Determine the (X, Y) coordinate at the center of the cell enclosing the given text.  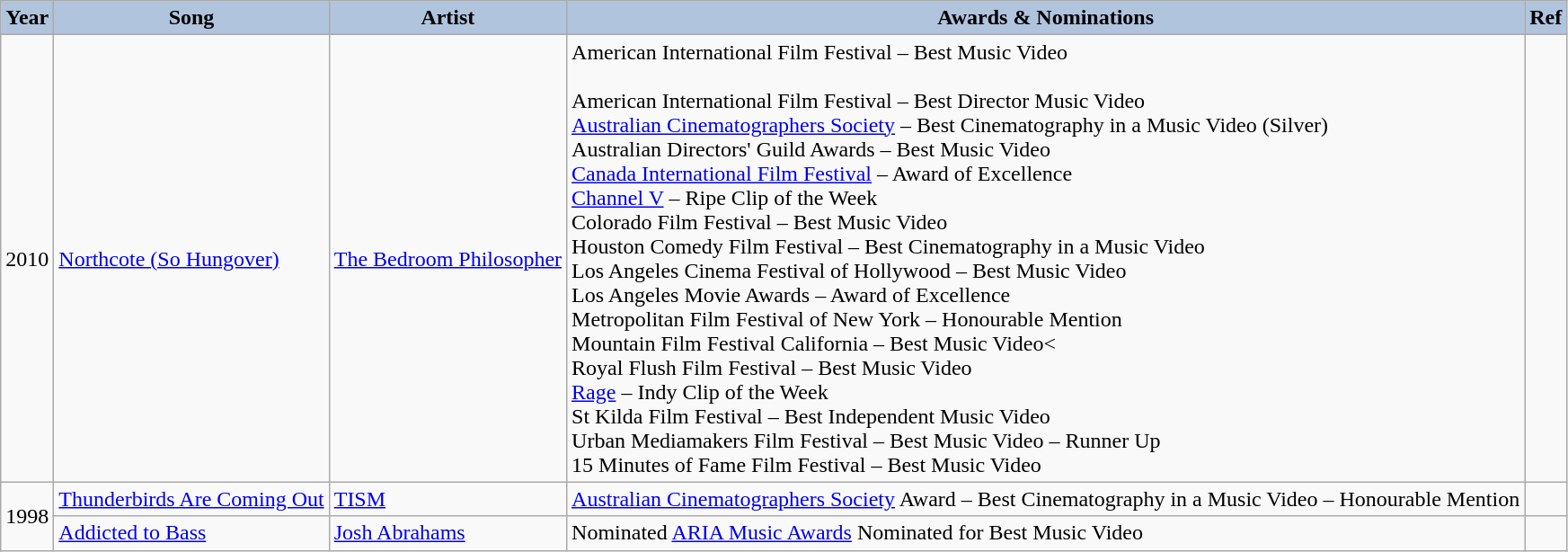
Nominated ARIA Music Awards Nominated for Best Music Video (1046, 533)
Awards & Nominations (1046, 18)
Ref (1546, 18)
2010 (27, 259)
Song (191, 18)
Northcote (So Hungover) (191, 259)
Year (27, 18)
Josh Abrahams (447, 533)
Australian Cinematographers Society Award – Best Cinematography in a Music Video – Honourable Mention (1046, 499)
Thunderbirds Are Coming Out (191, 499)
Artist (447, 18)
The Bedroom Philosopher (447, 259)
1998 (27, 516)
Addicted to Bass (191, 533)
TISM (447, 499)
